Detect which cell encompasses the target text, then output its (x, y) center coordinate. 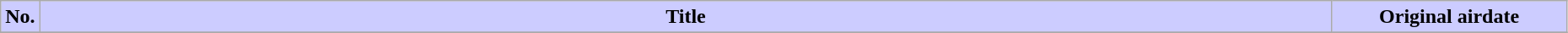
No. (20, 17)
Title (686, 17)
Original airdate (1449, 17)
